For the text-containing cell, return its midpoint in (x, y) coordinate format. 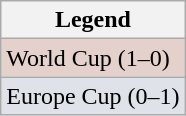
Legend (93, 20)
Europe Cup (0–1) (93, 96)
World Cup (1–0) (93, 58)
